Capture the cell that displays the provided text and extract its (X, Y) central coordinate. 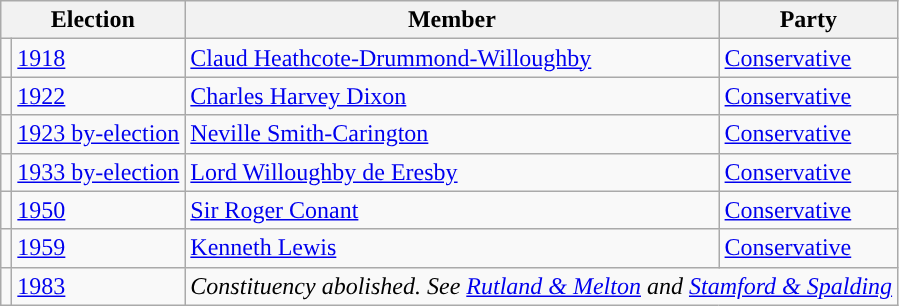
1922 (98, 96)
1983 (98, 286)
1923 by-election (98, 134)
Lord Willoughby de Eresby (452, 172)
Party (808, 20)
Neville Smith-Carington (452, 134)
1933 by-election (98, 172)
Kenneth Lewis (452, 248)
Constituency abolished. See Rutland & Melton and Stamford & Spalding (542, 286)
1950 (98, 210)
Sir Roger Conant (452, 210)
Member (452, 20)
Election (93, 20)
Claud Heathcote-Drummond-Willoughby (452, 58)
Charles Harvey Dixon (452, 96)
1918 (98, 58)
1959 (98, 248)
